Scan for the cell matching the given text and deliver its (x, y) coordinate at center. 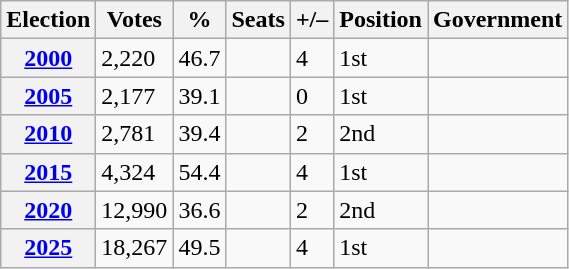
2020 (48, 210)
2,220 (134, 58)
46.7 (200, 58)
2025 (48, 248)
Government (498, 20)
2005 (48, 96)
39.1 (200, 96)
Election (48, 20)
2010 (48, 134)
Seats (258, 20)
18,267 (134, 248)
39.4 (200, 134)
0 (312, 96)
Position (381, 20)
2015 (48, 172)
36.6 (200, 210)
% (200, 20)
+/– (312, 20)
2,177 (134, 96)
54.4 (200, 172)
2,781 (134, 134)
49.5 (200, 248)
12,990 (134, 210)
2000 (48, 58)
4,324 (134, 172)
Votes (134, 20)
